Search for the cell housing the specified text and yield its (x, y) center coordinate. 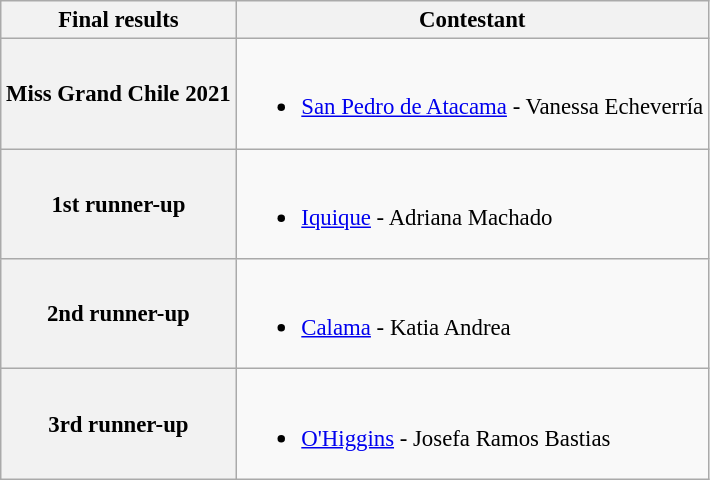
3rd runner-up (118, 424)
2nd runner-up (118, 314)
Contestant (472, 20)
O'Higgins - Josefa Ramos Bastias (472, 424)
Final results (118, 20)
Miss Grand Chile 2021 (118, 94)
San Pedro de Atacama - Vanessa Echeverría (472, 94)
Calama - Katia Andrea (472, 314)
Iquique - Adriana Machado (472, 204)
1st runner-up (118, 204)
